Output the (x, y) coordinate of the center of the cell containing the given text.  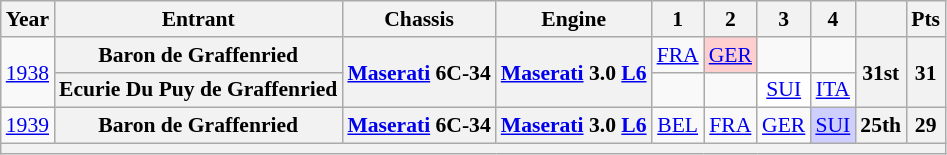
Engine (574, 19)
25th (880, 126)
BEL (678, 126)
31st (880, 72)
1939 (28, 126)
1 (678, 19)
29 (926, 126)
ITA (832, 90)
Year (28, 19)
Ecurie Du Puy de Graffenried (198, 90)
31 (926, 72)
4 (832, 19)
3 (784, 19)
Pts (926, 19)
Entrant (198, 19)
Chassis (418, 19)
2 (730, 19)
1938 (28, 72)
